Scan for the cell matching the given text and deliver its (X, Y) coordinate at center. 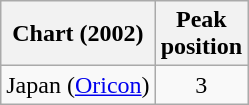
Chart (2002) (78, 34)
Japan (Oricon) (78, 85)
Peakposition (201, 34)
3 (201, 85)
